Detect which cell encompasses the target text, then output its [x, y] center coordinate. 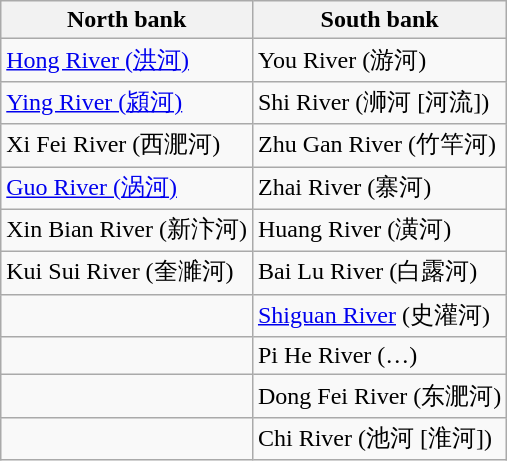
Dong Fei River (东淝河) [379, 396]
Ying River (潁河) [127, 102]
Xin Bian River (新汴河) [127, 230]
Zhai River (寨河) [379, 188]
Shiguan River (史灌河) [379, 316]
Xi Fei River (西淝河) [127, 146]
Guo River (涡河) [127, 188]
Kui Sui River (奎濉河) [127, 274]
Zhu Gan River (竹竿河) [379, 146]
Pi He River (…) [379, 356]
South bank [379, 20]
Chi River (池河 [淮河]) [379, 438]
Bai Lu River (白露河) [379, 274]
You River (游河) [379, 60]
North bank [127, 20]
Hong River (洪河) [127, 60]
Huang River (潢河) [379, 230]
Shi River (浉河 [河流]) [379, 102]
